Extract the [x, y] coordinate from the center of the cell holding the provided text.  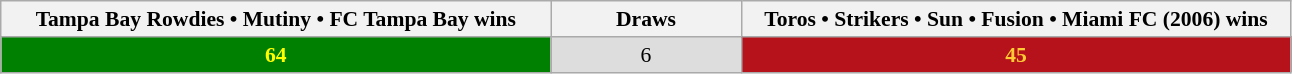
45 [1016, 55]
Draws [646, 19]
Tampa Bay Rowdies • Mutiny • FC Tampa Bay wins [276, 19]
6 [646, 55]
Toros • Strikers • Sun • Fusion • Miami FC (2006) wins [1016, 19]
64 [276, 55]
